Scan for the cell matching the given text and deliver its [x, y] coordinate at center. 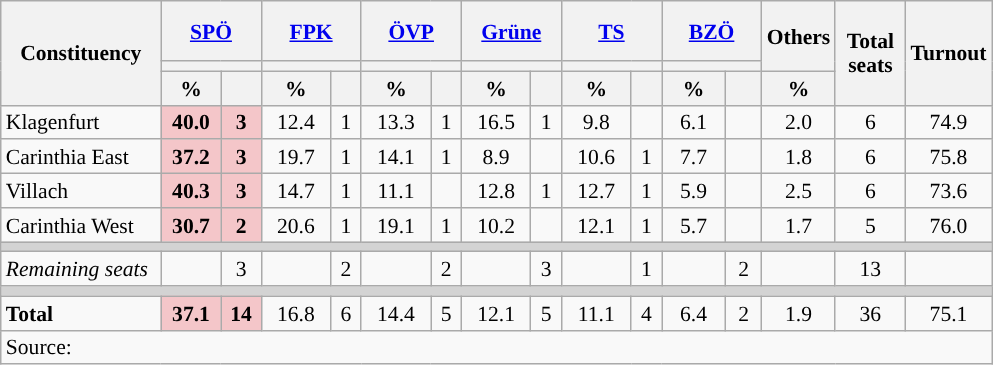
10.6 [596, 157]
Turnout [948, 53]
Source: [496, 347]
Villach [81, 191]
BZÖ [712, 31]
1.7 [799, 225]
20.6 [296, 225]
13 [870, 269]
30.7 [191, 225]
37.1 [191, 313]
6.4 [694, 313]
14.1 [396, 157]
4 [646, 313]
Constituency [81, 53]
19.1 [396, 225]
1.8 [799, 157]
Remaining seats [81, 269]
7.7 [694, 157]
Carinthia East [81, 157]
36 [870, 313]
TS [611, 31]
74.9 [948, 122]
16.8 [296, 313]
14.7 [296, 191]
9.8 [596, 122]
12.7 [596, 191]
5.9 [694, 191]
12.8 [496, 191]
Grüne [511, 31]
1.9 [799, 313]
SPÖ [211, 31]
Total [81, 313]
37.2 [191, 157]
19.7 [296, 157]
Klagenfurt [81, 122]
Others [799, 36]
75.1 [948, 313]
2.5 [799, 191]
13.3 [396, 122]
10.2 [496, 225]
6.1 [694, 122]
40.0 [191, 122]
ÖVP [411, 31]
14 [241, 313]
16.5 [496, 122]
8.9 [496, 157]
75.8 [948, 157]
2.0 [799, 122]
12.4 [296, 122]
14.4 [396, 313]
40.3 [191, 191]
Totalseats [870, 53]
FPK [311, 31]
73.6 [948, 191]
76.0 [948, 225]
Carinthia West [81, 225]
5.7 [694, 225]
